Capture the cell that displays the provided text and extract its (x, y) central coordinate. 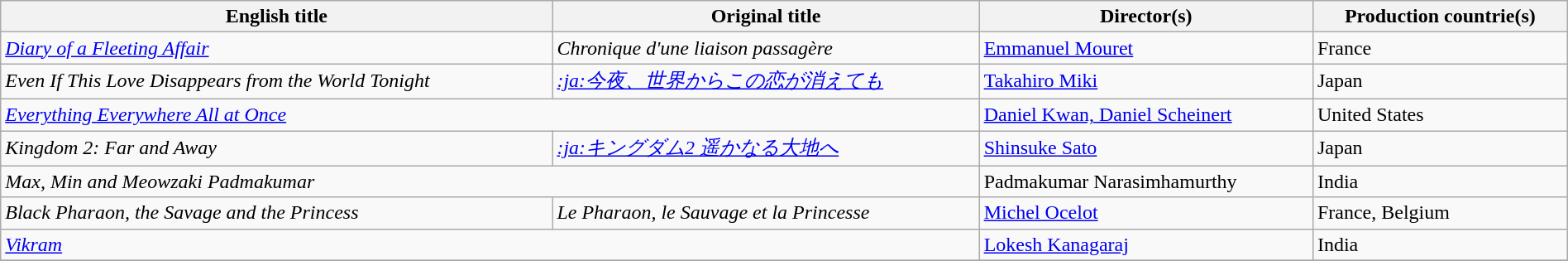
Everything Everywhere All at Once (490, 114)
Kingdom 2: Far and Away (276, 149)
Vikram (490, 244)
Even If This Love Disappears from the World Tonight (276, 81)
Padmakumar Narasimhamurthy (1146, 181)
France, Belgium (1440, 213)
Chronique d'une liaison passagère (766, 48)
Diary of a Fleeting Affair (276, 48)
:ja:今夜、世界からこの恋が消えても (766, 81)
Max, Min and Meowzaki Padmakumar (490, 181)
Takahiro Miki (1146, 81)
Lokesh Kanagaraj (1146, 244)
Emmanuel Mouret (1146, 48)
Le Pharaon, le Sauvage et la Princesse (766, 213)
Black Pharaon, the Savage and the Princess (276, 213)
Director(s) (1146, 17)
English title (276, 17)
Production countrie(s) (1440, 17)
France (1440, 48)
United States (1440, 114)
:ja:キングダム2 遥かなる大地へ (766, 149)
Shinsuke Sato (1146, 149)
Michel Ocelot (1146, 213)
Original title (766, 17)
Daniel Kwan, Daniel Scheinert (1146, 114)
